For the text-containing cell, return its midpoint in [X, Y] coordinate format. 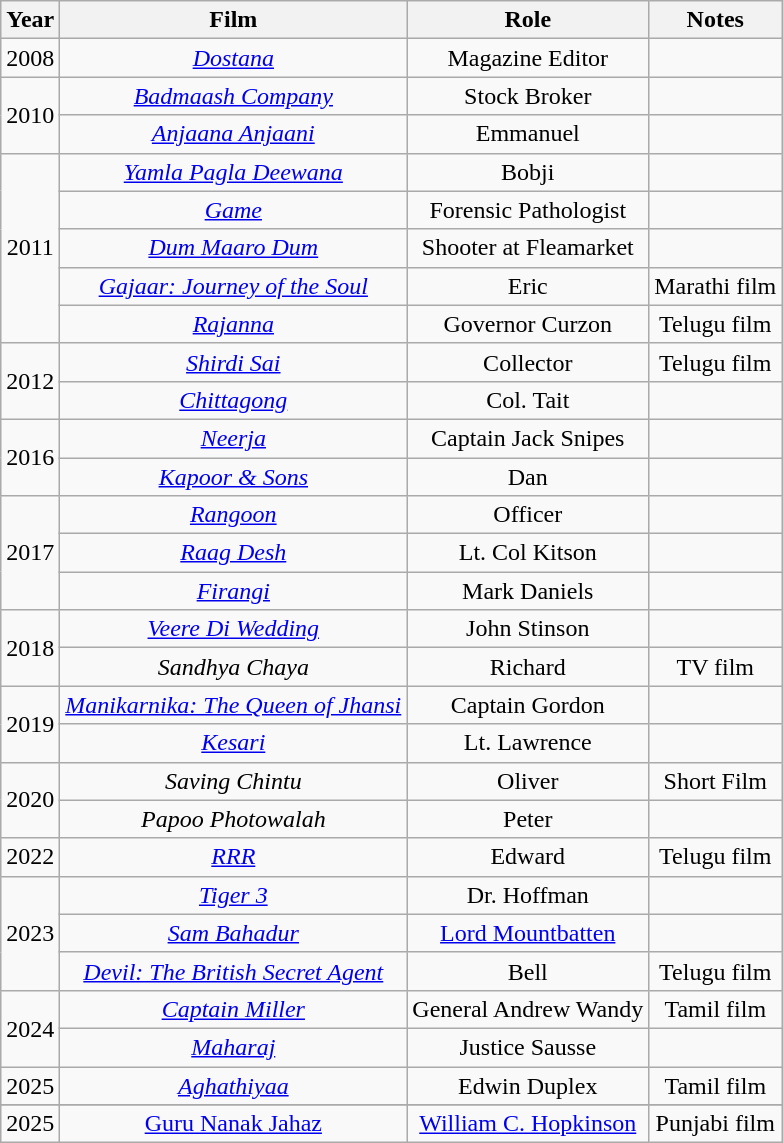
Bobji [528, 172]
2020 [30, 800]
Kapoor & Sons [234, 477]
Game [234, 210]
Devil: The British Secret Agent [234, 971]
Firangi [234, 591]
Anjaana Anjaani [234, 134]
Shirdi Sai [234, 362]
TV film [716, 667]
2016 [30, 457]
2010 [30, 115]
John Stinson [528, 629]
Peter [528, 819]
Tiger 3 [234, 895]
Year [30, 20]
Governor Curzon [528, 324]
Col. Tait [528, 400]
Papoo Photowalah [234, 819]
Role [528, 20]
William C. Hopkinson [528, 1124]
RRR [234, 857]
Shooter at Fleamarket [528, 248]
2008 [30, 58]
Aghathiyaa [234, 1085]
Kesari [234, 743]
2017 [30, 553]
Lt. Lawrence [528, 743]
Maharaj [234, 1047]
Mark Daniels [528, 591]
Captain Miller [234, 1009]
Forensic Pathologist [528, 210]
2019 [30, 724]
Emmanuel [528, 134]
Stock Broker [528, 96]
Eric [528, 286]
Raag Desh [234, 553]
2023 [30, 933]
Badmaash Company [234, 96]
Officer [528, 515]
2012 [30, 381]
Edward [528, 857]
Punjabi film [716, 1124]
Gajaar: Journey of the Soul [234, 286]
Edwin Duplex [528, 1085]
Marathi film [716, 286]
Dan [528, 477]
General Andrew Wandy [528, 1009]
2018 [30, 648]
Collector [528, 362]
Lt. Col Kitson [528, 553]
Veere Di Wedding [234, 629]
Justice Sausse [528, 1047]
Film [234, 20]
Sam Bahadur [234, 933]
Saving Chintu [234, 781]
Dum Maaro Dum [234, 248]
Guru Nanak Jahaz [234, 1124]
Rangoon [234, 515]
Sandhya Chaya [234, 667]
Richard [528, 667]
Bell [528, 971]
Dr. Hoffman [528, 895]
Chittagong [234, 400]
2022 [30, 857]
Captain Jack Snipes [528, 438]
2024 [30, 1028]
Manikarnika: The Queen of Jhansi [234, 705]
Magazine Editor [528, 58]
Short Film [716, 781]
2011 [30, 248]
Captain Gordon [528, 705]
Neerja [234, 438]
Lord Mountbatten [528, 933]
Notes [716, 20]
Oliver [528, 781]
Dostana [234, 58]
Rajanna [234, 324]
Yamla Pagla Deewana [234, 172]
